Determine the (x, y) coordinate at the center of the cell enclosing the given text.  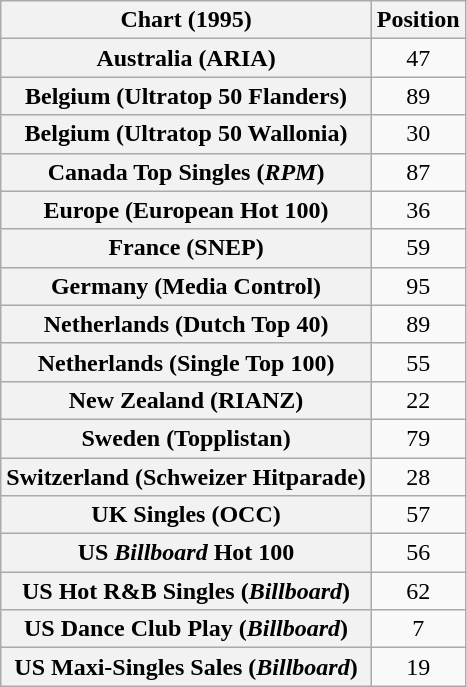
47 (418, 58)
56 (418, 553)
Europe (European Hot 100) (186, 210)
New Zealand (RIANZ) (186, 400)
79 (418, 438)
UK Singles (OCC) (186, 515)
US Maxi-Singles Sales (Billboard) (186, 667)
57 (418, 515)
Australia (ARIA) (186, 58)
87 (418, 172)
Netherlands (Dutch Top 40) (186, 324)
Germany (Media Control) (186, 286)
62 (418, 591)
Switzerland (Schweizer Hitparade) (186, 477)
Sweden (Topplistan) (186, 438)
US Billboard Hot 100 (186, 553)
30 (418, 134)
Netherlands (Single Top 100) (186, 362)
7 (418, 629)
Position (418, 20)
US Hot R&B Singles (Billboard) (186, 591)
95 (418, 286)
US Dance Club Play (Billboard) (186, 629)
Chart (1995) (186, 20)
Belgium (Ultratop 50 Flanders) (186, 96)
55 (418, 362)
Canada Top Singles (RPM) (186, 172)
59 (418, 248)
19 (418, 667)
France (SNEP) (186, 248)
Belgium (Ultratop 50 Wallonia) (186, 134)
22 (418, 400)
28 (418, 477)
36 (418, 210)
